Pinpoint the cell where the given text exists, returning its (X, Y) midpoint coordinate. 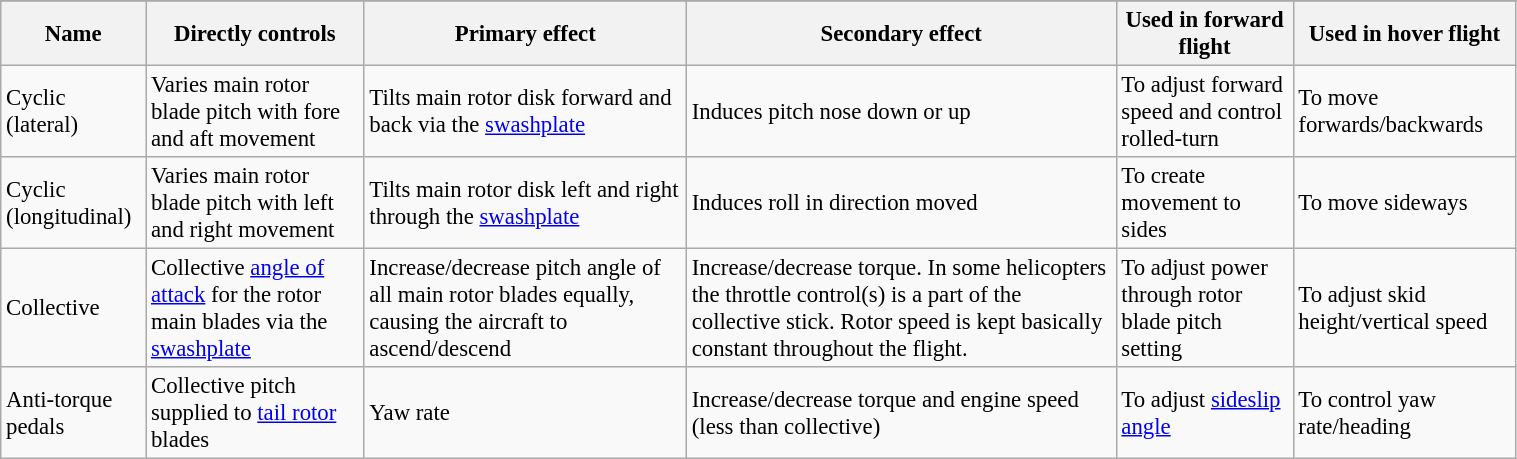
To control yaw rate/heading (1404, 413)
Yaw rate (525, 413)
Anti-torque pedals (74, 413)
To move forwards/backwards (1404, 112)
Increase/decrease pitch angle of all main rotor blades equally, causing the aircraft to ascend/descend (525, 308)
To adjust skid height/vertical speed (1404, 308)
To adjust sideslip angle (1204, 413)
Induces roll in direction moved (901, 203)
To create movement to sides (1204, 203)
Tilts main rotor disk left and right through the swashplate (525, 203)
Varies main rotor blade pitch with fore and aft movement (255, 112)
Collective pitch supplied to tail rotor blades (255, 413)
Varies main rotor blade pitch with left and right movement (255, 203)
Directly controls (255, 34)
Tilts main rotor disk forward and back via the swashplate (525, 112)
To move sideways (1404, 203)
Collective angle of attack for the rotor main blades via the swashplate (255, 308)
Primary effect (525, 34)
Used in hover flight (1404, 34)
Name (74, 34)
Secondary effect (901, 34)
Increase/decrease torque and engine speed (less than collective) (901, 413)
Cyclic(lateral) (74, 112)
Collective (74, 308)
Induces pitch nose down or up (901, 112)
Used in forward flight (1204, 34)
To adjust power through rotor blade pitch setting (1204, 308)
Cyclic(longitudinal) (74, 203)
To adjust forward speed and control rolled-turn (1204, 112)
